Provide the (x, y) coordinate of the cell's center where the given text is located.  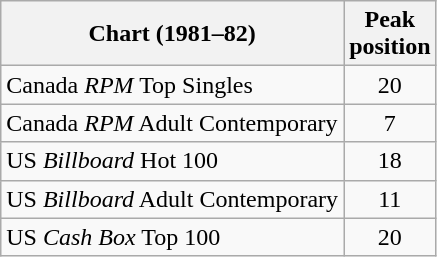
Canada RPM Top Singles (172, 85)
7 (390, 123)
Canada RPM Adult Contemporary (172, 123)
US Billboard Adult Contemporary (172, 199)
11 (390, 199)
Chart (1981–82) (172, 34)
US Billboard Hot 100 (172, 161)
Peakposition (390, 34)
US Cash Box Top 100 (172, 237)
18 (390, 161)
